Return (x, y) of the center of cell containing provided text 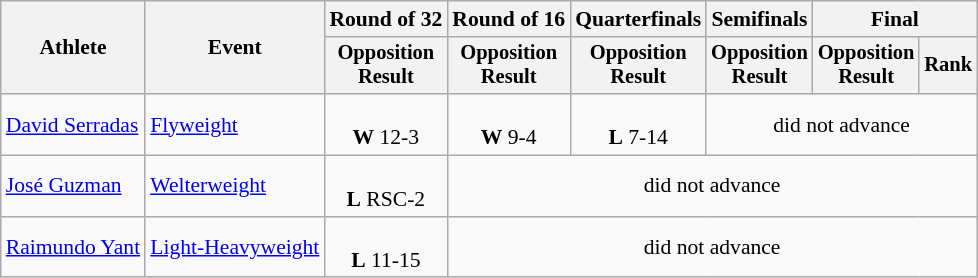
L RSC-2 (386, 186)
L 7-14 (638, 124)
Quarterfinals (638, 19)
W 12-3 (386, 124)
Semifinals (760, 19)
Round of 32 (386, 19)
Raimundo Yant (73, 248)
José Guzman (73, 186)
Round of 16 (508, 19)
L 11-15 (386, 248)
Rank (948, 66)
Final (895, 19)
Welterweight (234, 186)
David Serradas (73, 124)
Athlete (73, 48)
Flyweight (234, 124)
Light-Heavyweight (234, 248)
Event (234, 48)
W 9-4 (508, 124)
